Pinpoint the cell where the given text exists, returning its (x, y) midpoint coordinate. 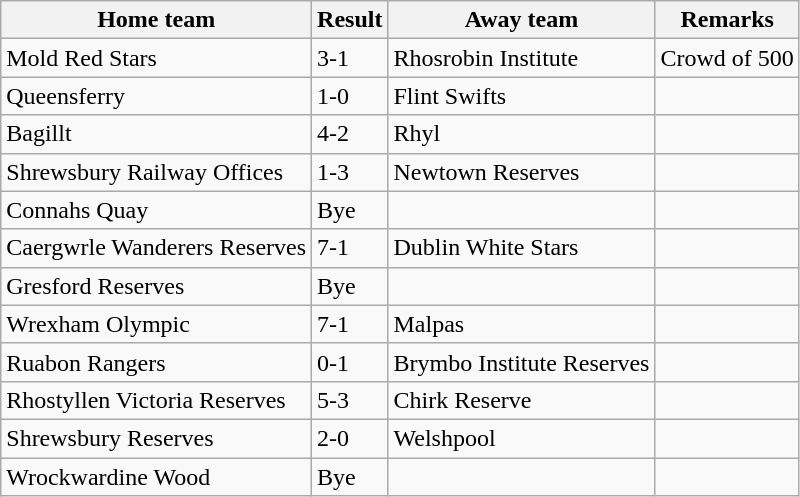
Dublin White Stars (522, 248)
5-3 (350, 400)
Flint Swifts (522, 96)
Queensferry (156, 96)
Rhosrobin Institute (522, 58)
Crowd of 500 (727, 58)
Wrockwardine Wood (156, 477)
Mold Red Stars (156, 58)
0-1 (350, 362)
Malpas (522, 324)
Gresford Reserves (156, 286)
Result (350, 20)
Chirk Reserve (522, 400)
Welshpool (522, 438)
Ruabon Rangers (156, 362)
2-0 (350, 438)
Rhyl (522, 134)
1-0 (350, 96)
Rhostyllen Victoria Reserves (156, 400)
Bagillt (156, 134)
1-3 (350, 172)
Newtown Reserves (522, 172)
Shrewsbury Railway Offices (156, 172)
Home team (156, 20)
Brymbo Institute Reserves (522, 362)
Caergwrle Wanderers Reserves (156, 248)
Shrewsbury Reserves (156, 438)
3-1 (350, 58)
Away team (522, 20)
Wrexham Olympic (156, 324)
Remarks (727, 20)
Connahs Quay (156, 210)
4-2 (350, 134)
